Determine the [x, y] coordinate at the center of the cell enclosing the given text.  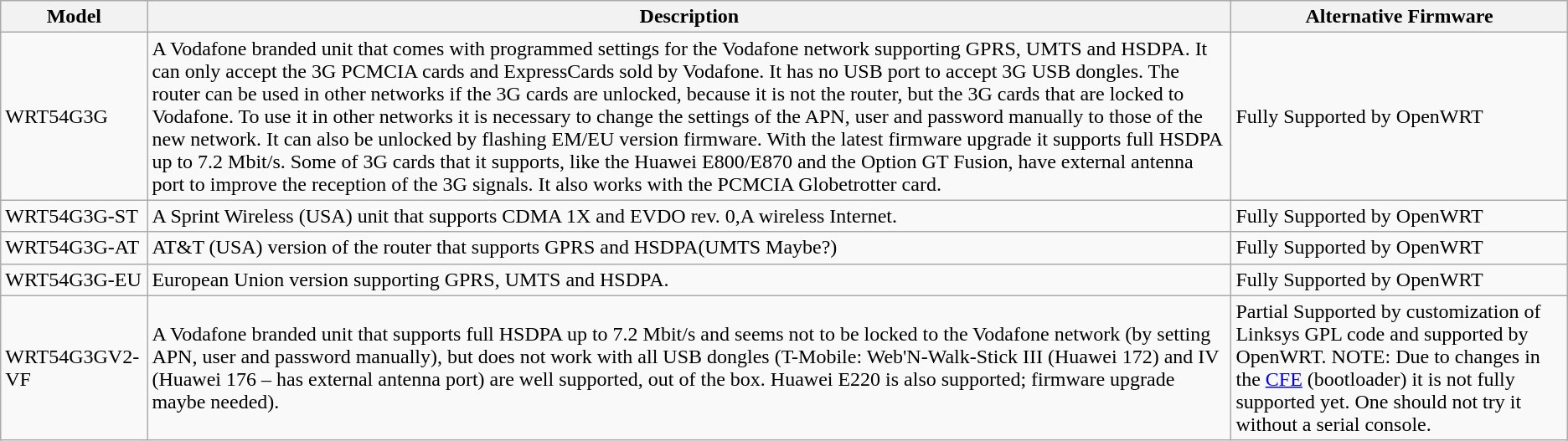
European Union version supporting GPRS, UMTS and HSDPA. [689, 279]
Alternative Firmware [1399, 17]
WRT54G3G-ST [74, 216]
AT&T (USA) version of the router that supports GPRS and HSDPA(UMTS Maybe?) [689, 248]
A Sprint Wireless (USA) unit that supports CDMA 1X and EVDO rev. 0,A wireless Internet. [689, 216]
Model [74, 17]
WRT54G3GV2-VF [74, 368]
WRT54G3G-AT [74, 248]
Description [689, 17]
WRT54G3G-EU [74, 279]
WRT54G3G [74, 116]
